Detect which cell encompasses the target text, then output its [x, y] center coordinate. 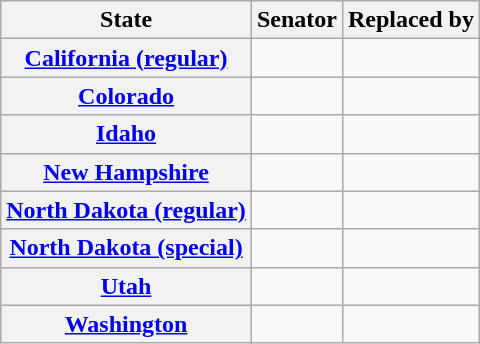
Colorado [126, 96]
North Dakota (regular) [126, 210]
Idaho [126, 134]
California (regular) [126, 58]
Utah [126, 286]
Senator [296, 20]
State [126, 20]
New Hampshire [126, 172]
North Dakota (special) [126, 248]
Washington [126, 324]
Replaced by [410, 20]
